Scan for the cell matching the given text and deliver its [X, Y] coordinate at center. 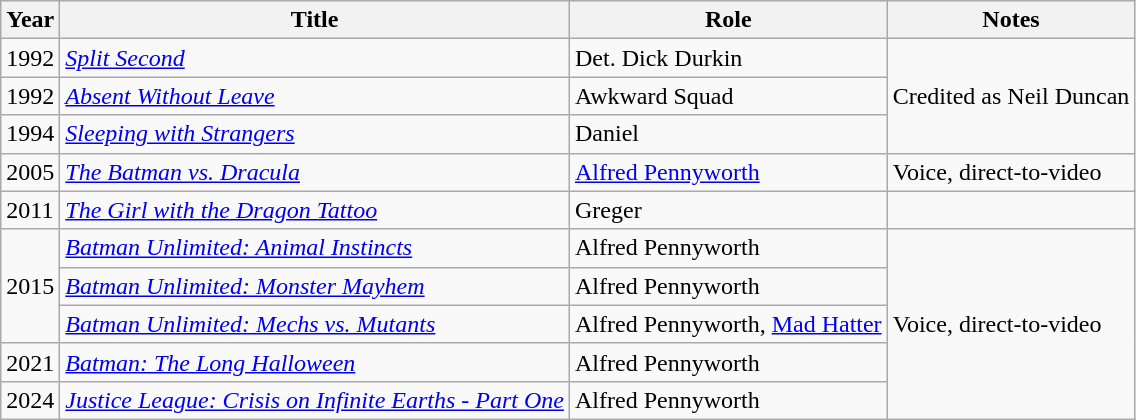
Title [315, 20]
Notes [1011, 20]
Daniel [728, 134]
2015 [30, 286]
Batman Unlimited: Animal Instincts [315, 248]
Split Second [315, 58]
Batman: The Long Halloween [315, 362]
Greger [728, 210]
Justice League: Crisis on Infinite Earths - Part One [315, 400]
1994 [30, 134]
Role [728, 20]
Batman Unlimited: Mechs vs. Mutants [315, 324]
Awkward Squad [728, 96]
The Girl with the Dragon Tattoo [315, 210]
2021 [30, 362]
The Batman vs. Dracula [315, 172]
Absent Without Leave [315, 96]
2011 [30, 210]
Det. Dick Durkin [728, 58]
2005 [30, 172]
2024 [30, 400]
Credited as Neil Duncan [1011, 96]
Sleeping with Strangers [315, 134]
Alfred Pennyworth, Mad Hatter [728, 324]
Batman Unlimited: Monster Mayhem [315, 286]
Year [30, 20]
